Find where the given text appears and provide that cell's center as (x, y) coordinate. 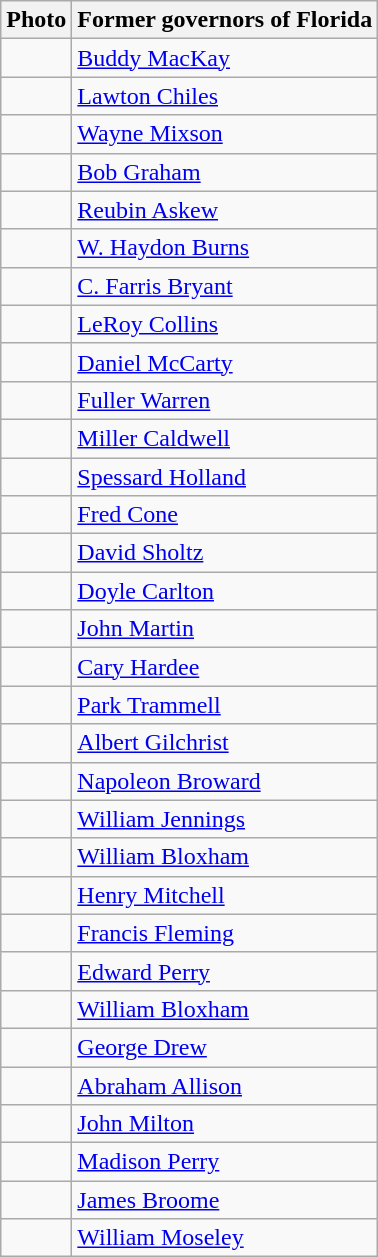
John Milton (225, 1124)
George Drew (225, 1047)
Abraham Allison (225, 1085)
Madison Perry (225, 1162)
W. Haydon Burns (225, 248)
Fuller Warren (225, 400)
Cary Hardee (225, 667)
David Sholtz (225, 553)
Daniel McCarty (225, 362)
C. Farris Bryant (225, 286)
James Broome (225, 1200)
Wayne Mixson (225, 134)
John Martin (225, 629)
Doyle Carlton (225, 591)
LeRoy Collins (225, 324)
Bob Graham (225, 172)
William Moseley (225, 1238)
Albert Gilchrist (225, 743)
Fred Cone (225, 515)
Henry Mitchell (225, 895)
Lawton Chiles (225, 96)
Park Trammell (225, 705)
Edward Perry (225, 971)
Miller Caldwell (225, 438)
Napoleon Broward (225, 781)
Photo (36, 20)
Buddy MacKay (225, 58)
Francis Fleming (225, 933)
William Jennings (225, 819)
Former governors of Florida (225, 20)
Reubin Askew (225, 210)
Spessard Holland (225, 477)
